From the cell containing the given text, extract its center point as (x, y) coordinate. 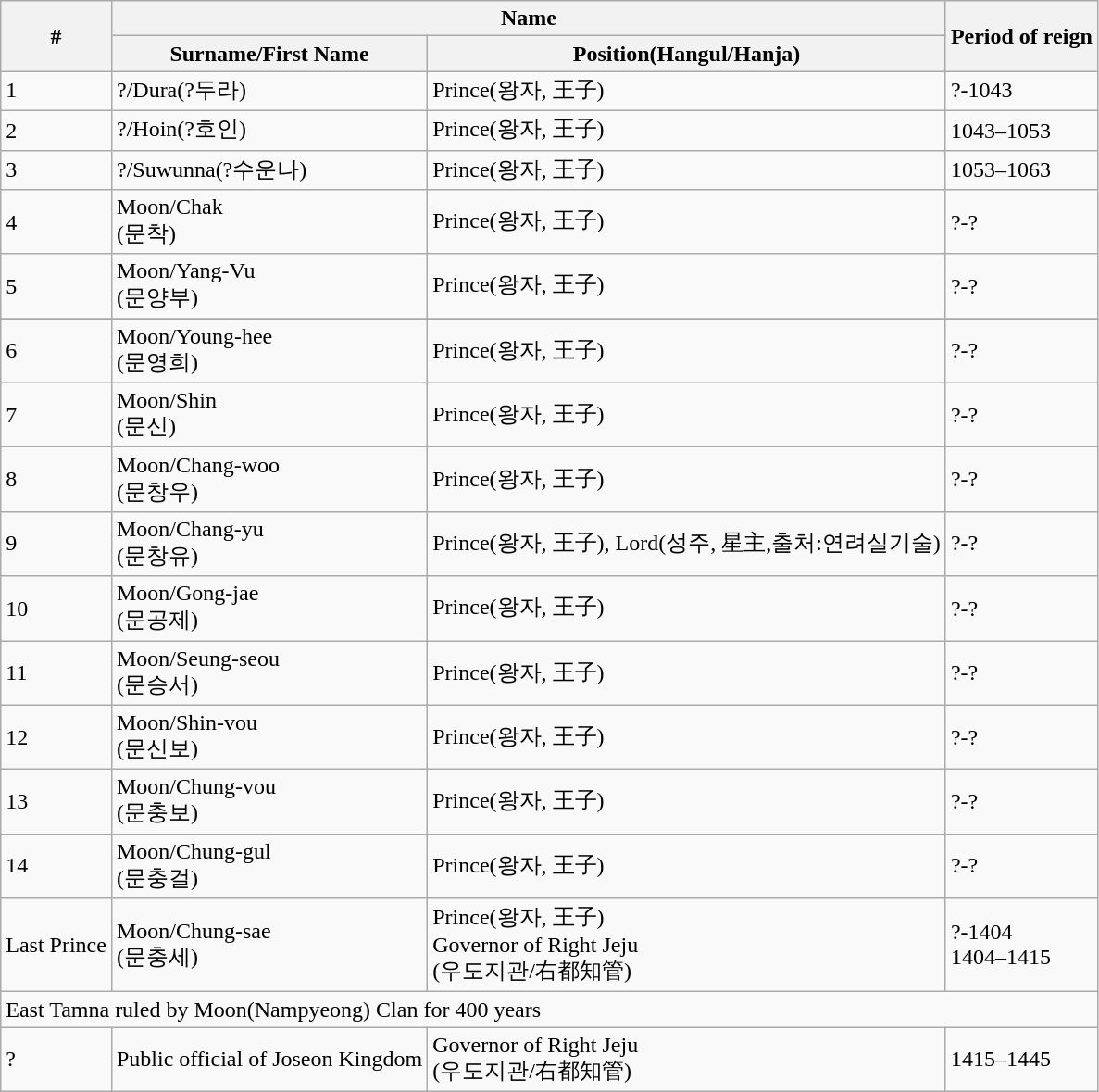
Prince(왕자, 王子), Lord(성주, 星主,출처:연려실기술) (687, 544)
1043–1053 (1021, 130)
Public official of Joseon Kingdom (269, 1060)
Moon/Chung-gul(문충걸) (269, 866)
11 (56, 673)
Moon/Yang-Vu(문양부) (269, 286)
Moon/Chung-vou(문충보) (269, 802)
Moon/Shin(문신) (269, 415)
?-14041404–1415 (1021, 945)
? (56, 1060)
?/Dura(?두라) (269, 91)
Moon/Chang-woo(문창우) (269, 480)
Moon/Seung-seou(문승서) (269, 673)
5 (56, 286)
1415–1445 (1021, 1060)
Moon/Gong-jae(문공제) (269, 609)
Position(Hangul/Hanja) (687, 54)
Moon/Shin-vou(문신보) (269, 737)
7 (56, 415)
13 (56, 802)
Name (528, 19)
East Tamna ruled by Moon(Nampyeong) Clan for 400 years (550, 1010)
4 (56, 222)
# (56, 36)
14 (56, 866)
Last Prince (56, 945)
?/Suwunna(?수운나) (269, 170)
Moon/Chak(문착) (269, 222)
Moon/Young-hee(문영희) (269, 351)
8 (56, 480)
6 (56, 351)
10 (56, 609)
12 (56, 737)
Moon/Chang-yu(문창유) (269, 544)
2 (56, 130)
3 (56, 170)
?-1043 (1021, 91)
Governor of Right Jeju(우도지관/右都知管) (687, 1060)
1 (56, 91)
Moon/Chung-sae(문충세) (269, 945)
9 (56, 544)
Prince(왕자, 王子)Governor of Right Jeju(우도지관/右都知管) (687, 945)
Period of reign (1021, 36)
1053–1063 (1021, 170)
?/Hoin(?호인) (269, 130)
Surname/First Name (269, 54)
